Detect which cell encompasses the target text, then output its (X, Y) center coordinate. 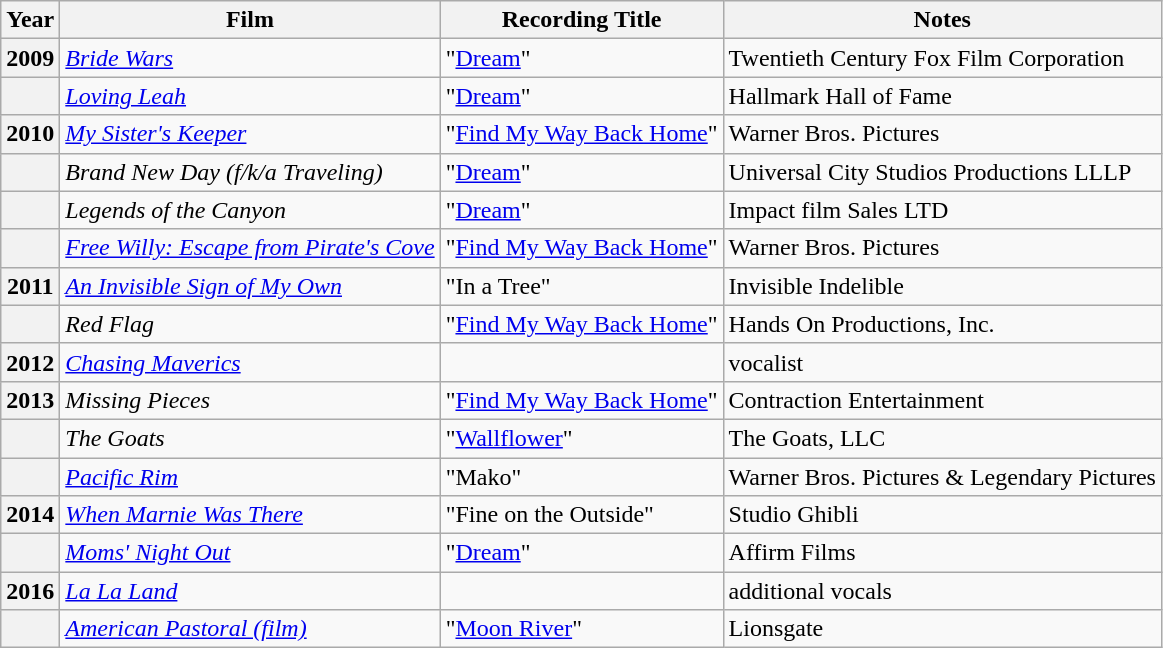
Hands On Productions, Inc. (942, 324)
Year (30, 20)
When Marnie Was There (250, 515)
An Invisible Sign of My Own (250, 286)
The Goats, LLC (942, 438)
2009 (30, 58)
La La Land (250, 591)
Loving Leah (250, 96)
Legends of the Canyon (250, 210)
Hallmark Hall of Fame (942, 96)
Invisible Indelible (942, 286)
Universal City Studios Productions LLLP (942, 172)
2010 (30, 134)
Chasing Maverics (250, 362)
The Goats (250, 438)
2014 (30, 515)
"Moon River" (582, 629)
Twentieth Century Fox Film Corporation (942, 58)
Film (250, 20)
2011 (30, 286)
2012 (30, 362)
Missing Pieces (250, 400)
Moms' Night Out (250, 553)
Impact film Sales LTD (942, 210)
Lionsgate (942, 629)
"Fine on the Outside" (582, 515)
2016 (30, 591)
2013 (30, 400)
Bride Wars (250, 58)
American Pastoral (film) (250, 629)
Free Willy: Escape from Pirate's Cove (250, 248)
Contraction Entertainment (942, 400)
Red Flag (250, 324)
My Sister's Keeper (250, 134)
Notes (942, 20)
Warner Bros. Pictures & Legendary Pictures (942, 477)
Pacific Rim (250, 477)
Brand New Day (f/k/a Traveling) (250, 172)
"Mako" (582, 477)
Affirm Films (942, 553)
"Wallflower" (582, 438)
Recording Title (582, 20)
additional vocals (942, 591)
Studio Ghibli (942, 515)
vocalist (942, 362)
"In a Tree" (582, 286)
